Locate the cell with the specified text and output its [X, Y] center coordinate. 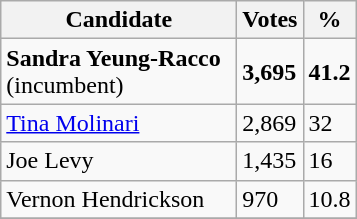
970 [270, 199]
16 [330, 161]
2,869 [270, 123]
32 [330, 123]
3,695 [270, 72]
Vernon Hendrickson [119, 199]
Joe Levy [119, 161]
Tina Molinari [119, 123]
Sandra Yeung-Racco (incumbent) [119, 72]
Votes [270, 20]
41.2 [330, 72]
1,435 [270, 161]
10.8 [330, 199]
% [330, 20]
Candidate [119, 20]
